Identify which cell holds the provided text, then report its (X, Y) central coordinate. 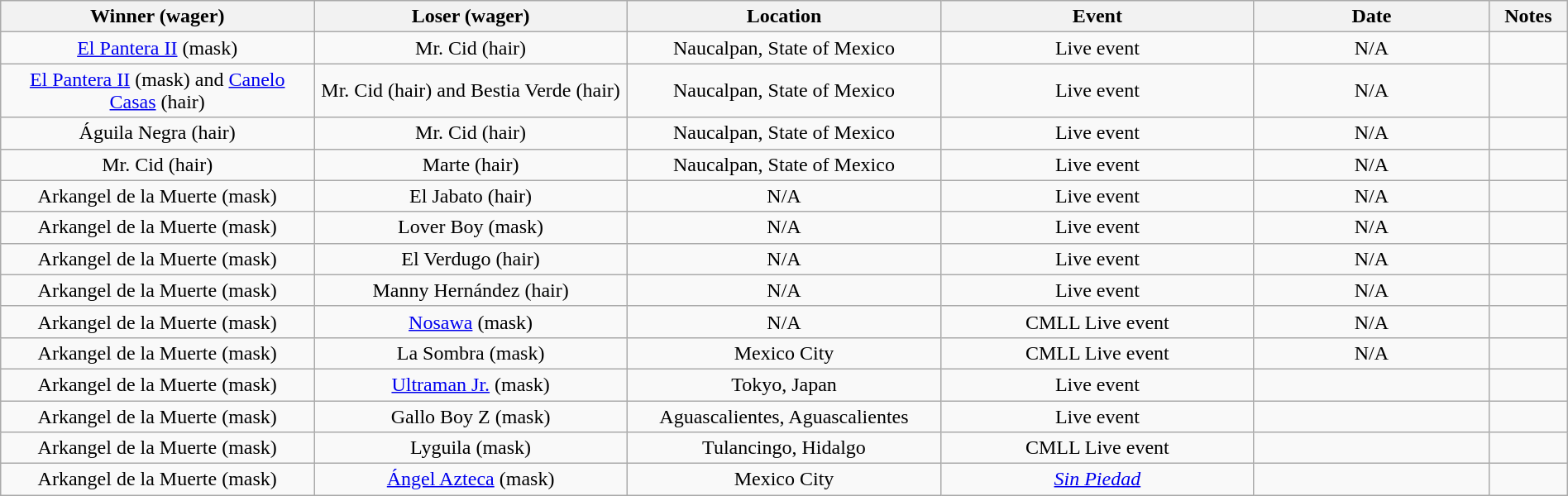
El Verdugo (hair) (471, 259)
Location (784, 17)
Manny Hernández (hair) (471, 290)
Ultraman Jr. (mask) (471, 384)
Águila Negra (hair) (157, 133)
Loser (wager) (471, 17)
Event (1097, 17)
Nosawa (mask) (471, 322)
Notes (1528, 17)
Date (1371, 17)
La Sombra (mask) (471, 353)
Gallo Boy Z (mask) (471, 416)
Tulancingo, Hidalgo (784, 448)
Tokyo, Japan (784, 384)
Ángel Azteca (mask) (471, 479)
El Pantera II (mask) (157, 48)
Winner (wager) (157, 17)
Marte (hair) (471, 165)
El Pantera II (mask) and Canelo Casas (hair) (157, 91)
Mr. Cid (hair) and Bestia Verde (hair) (471, 91)
Sin Piedad (1097, 479)
Lover Boy (mask) (471, 227)
Aguascalientes, Aguascalientes (784, 416)
Lyguila (mask) (471, 448)
El Jabato (hair) (471, 196)
